From the cell containing the given text, extract its center point as [X, Y] coordinate. 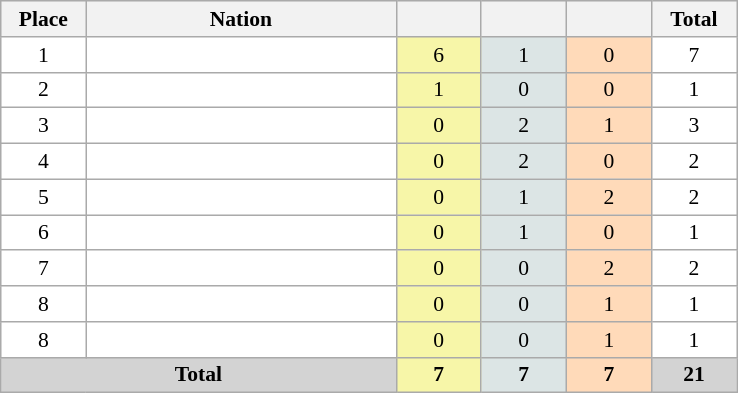
21 [694, 375]
Nation [241, 19]
4 [44, 162]
5 [44, 197]
Place [44, 19]
